From the cell containing the given text, extract its center point as [x, y] coordinate. 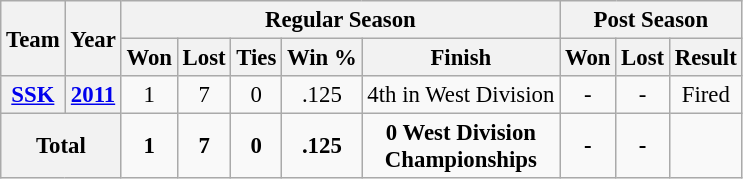
Fired [706, 95]
Team [33, 38]
Regular Season [340, 20]
Year [93, 38]
Post Season [651, 20]
Win % [322, 58]
4th in West Division [461, 95]
2011 [93, 95]
Total [61, 146]
SSK [33, 95]
Finish [461, 58]
Result [706, 58]
Ties [256, 58]
0 West DivisionChampionships [461, 146]
